Determine the (x, y) coordinate at the center of the cell enclosing the given text.  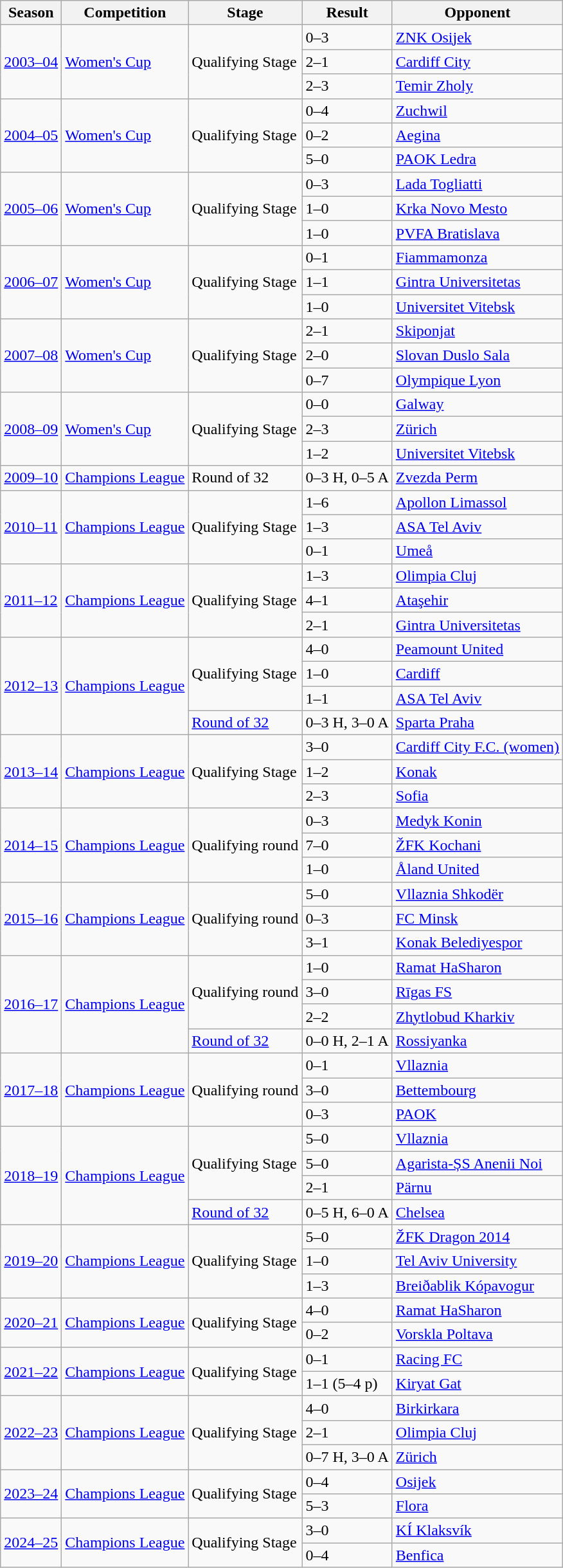
2018–19 (31, 1176)
Konak (477, 772)
Peamount United (477, 649)
Competition (125, 13)
KÍ Klaksvík (477, 1531)
2009–10 (31, 478)
Aegina (477, 135)
2016–17 (31, 1004)
2020–21 (31, 1322)
Slovan Duslo Sala (477, 356)
Agarista-ȘS Anenii Noi (477, 1163)
2006–07 (31, 282)
2012–13 (31, 686)
Ataşehir (477, 600)
0–0 H, 2–1 A (347, 1041)
0–5 H, 6–0 A (347, 1212)
Vorskla Poltava (477, 1335)
Osijek (477, 1481)
2010–11 (31, 527)
Lada Togliatti (477, 184)
Pärnu (477, 1188)
Cardiff (477, 673)
Opponent (477, 13)
2004–05 (31, 135)
Result (347, 13)
Kiryat Gat (477, 1383)
2019–20 (31, 1261)
2005–06 (31, 208)
2015–16 (31, 918)
Sofia (477, 796)
2–0 (347, 356)
Season (31, 13)
FC Minsk (477, 918)
Apollon Limassol (477, 502)
1–1 (5–4 p) (347, 1383)
Chelsea (477, 1212)
Galway (477, 405)
ZNK Osijek (477, 37)
Fiammamonza (477, 257)
Racing FC (477, 1359)
2021–22 (31, 1371)
Medyk Konin (477, 821)
ŽFK Dragon 2014 (477, 1237)
Umeå (477, 551)
Benfica (477, 1555)
Rīgas FS (477, 992)
2003–04 (31, 62)
Zvezda Perm (477, 478)
Bettembourg (477, 1090)
Konak Belediyespor (477, 943)
2013–14 (31, 772)
2017–18 (31, 1089)
2008–09 (31, 429)
Birkirkara (477, 1408)
ŽFK Kochani (477, 845)
Sparta Praha (477, 723)
Tel Aviv University (477, 1261)
4–1 (347, 600)
2007–08 (31, 356)
2023–24 (31, 1493)
3–1 (347, 943)
2022–23 (31, 1432)
Vllaznia Shkodër (477, 894)
Cardiff City F.C. (women) (477, 747)
1–6 (347, 502)
0–3 H, 0–5 A (347, 478)
Breiðablik Kópavogur (477, 1286)
2014–15 (31, 845)
0–0 (347, 405)
0–7 H, 3–0 A (347, 1457)
Krka Novo Mesto (477, 208)
0–7 (347, 380)
Zhytlobud Kharkiv (477, 1016)
2011–12 (31, 600)
Flora (477, 1506)
Stage (246, 13)
2024–25 (31, 1543)
PAOK Ledra (477, 160)
Zuchwil (477, 111)
2–2 (347, 1016)
PAOK (477, 1115)
Skiponjat (477, 331)
Temir Zholy (477, 86)
5–3 (347, 1506)
7–0 (347, 845)
Rossiyanka (477, 1041)
Cardiff City (477, 62)
Olympique Lyon (477, 380)
0–3 H, 3–0 A (347, 723)
PVFA Bratislava (477, 233)
Åland United (477, 870)
